Output the (x, y) coordinate of the center of the cell containing the given text.  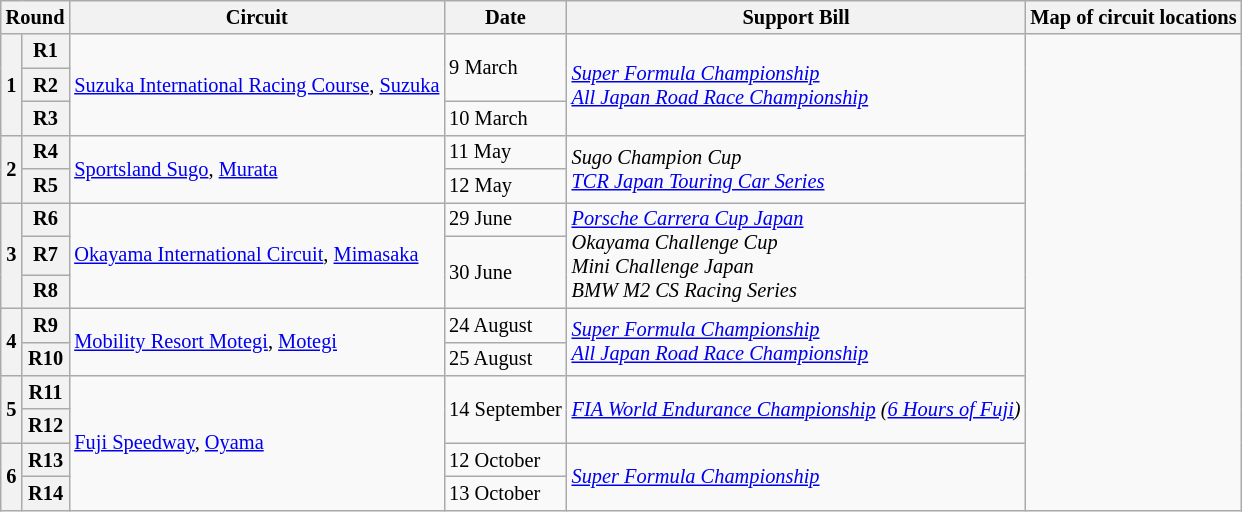
R13 (46, 460)
11 May (505, 152)
12 October (505, 460)
Round (36, 17)
R9 (46, 325)
R12 (46, 426)
Circuit (256, 17)
Suzuka International Racing Course, Suzuka (256, 84)
R10 (46, 359)
3 (12, 255)
25 August (505, 359)
Okayama International Circuit, Mimasaka (256, 255)
Porsche Carrera Cup JapanOkayama Challenge CupMini Challenge JapanBMW M2 CS Racing Series (796, 255)
Date (505, 17)
R5 (46, 186)
R3 (46, 118)
29 June (505, 219)
R8 (46, 291)
R6 (46, 219)
Super Formula Championship (796, 476)
Fuji Speedway, Oyama (256, 442)
4 (12, 342)
FIA World Endurance Championship (6 Hours of Fuji) (796, 408)
6 (12, 476)
12 May (505, 186)
R14 (46, 493)
5 (12, 408)
14 September (505, 408)
R2 (46, 85)
Mobility Resort Motegi, Motegi (256, 342)
10 March (505, 118)
Map of circuit locations (1133, 17)
9 March (505, 68)
R11 (46, 392)
R4 (46, 152)
24 August (505, 325)
30 June (505, 272)
R1 (46, 51)
2 (12, 168)
Sportsland Sugo, Murata (256, 168)
1 (12, 84)
R7 (46, 255)
Sugo Champion CupTCR Japan Touring Car Series (796, 168)
Support Bill (796, 17)
13 October (505, 493)
